Detect which cell encompasses the target text, then output its (x, y) center coordinate. 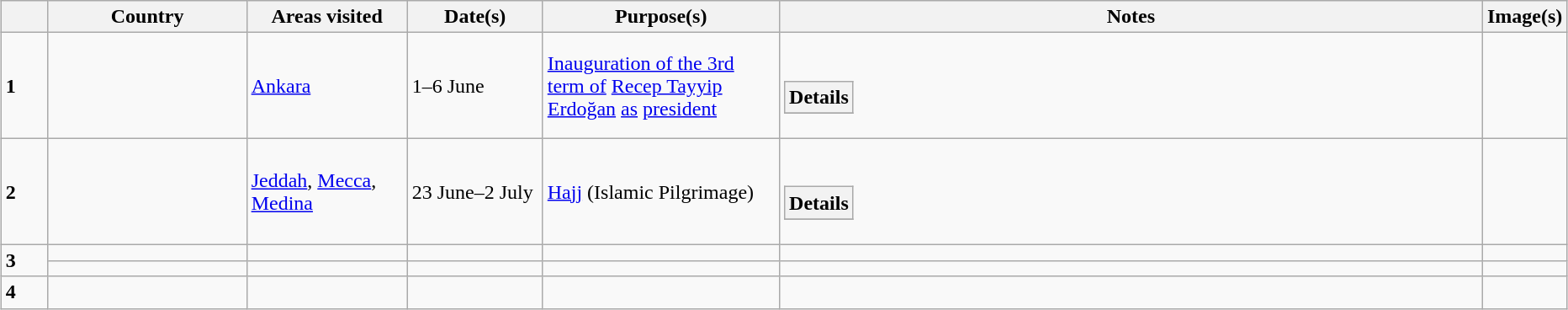
1–6 June (474, 86)
4 (24, 292)
1 (24, 86)
Ankara (326, 86)
Country (147, 17)
Purpose(s) (661, 17)
3 (24, 260)
Hajj (Islamic Pilgrimage) (661, 191)
2 (24, 191)
Date(s) (474, 17)
Areas visited (326, 17)
Notes (1131, 17)
Inauguration of the 3rd term of Recep Tayyip Erdoğan as president (661, 86)
Jeddah, Mecca, Medina (326, 191)
Image(s) (1524, 17)
23 June–2 July (474, 191)
